Locate the cell with the specified text and output its [x, y] center coordinate. 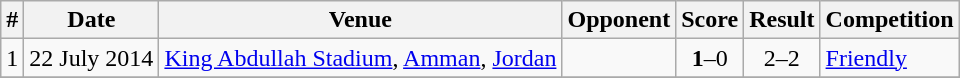
King Abdullah Stadium, Amman, Jordan [360, 58]
Score [710, 20]
Friendly [890, 58]
Result [782, 20]
Date [92, 20]
1 [12, 58]
Opponent [619, 20]
22 July 2014 [92, 58]
Venue [360, 20]
1–0 [710, 58]
Competition [890, 20]
2–2 [782, 58]
# [12, 20]
